Pinpoint the cell where the given text exists, returning its [x, y] midpoint coordinate. 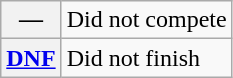
DNF [31, 58]
Did not finish [146, 58]
Did not compete [146, 20]
— [31, 20]
